For the text-containing cell, return its midpoint in [X, Y] coordinate format. 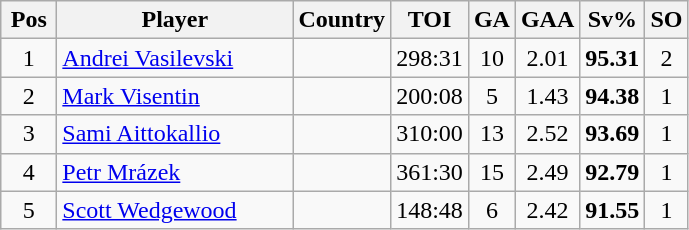
2.42 [547, 210]
6 [492, 210]
Sami Aittokallio [175, 134]
SO [666, 20]
91.55 [612, 210]
TOI [430, 20]
2.01 [547, 58]
GAA [547, 20]
Petr Mrázek [175, 172]
1.43 [547, 96]
3 [29, 134]
95.31 [612, 58]
Andrei Vasilevski [175, 58]
Sv% [612, 20]
13 [492, 134]
2.49 [547, 172]
10 [492, 58]
4 [29, 172]
2.52 [547, 134]
Pos [29, 20]
310:00 [430, 134]
15 [492, 172]
200:08 [430, 96]
361:30 [430, 172]
Mark Visentin [175, 96]
Player [175, 20]
94.38 [612, 96]
GA [492, 20]
93.69 [612, 134]
148:48 [430, 210]
Scott Wedgewood [175, 210]
Country [342, 20]
92.79 [612, 172]
298:31 [430, 58]
